Extract the [X, Y] coordinate from the center of the cell holding the provided text.  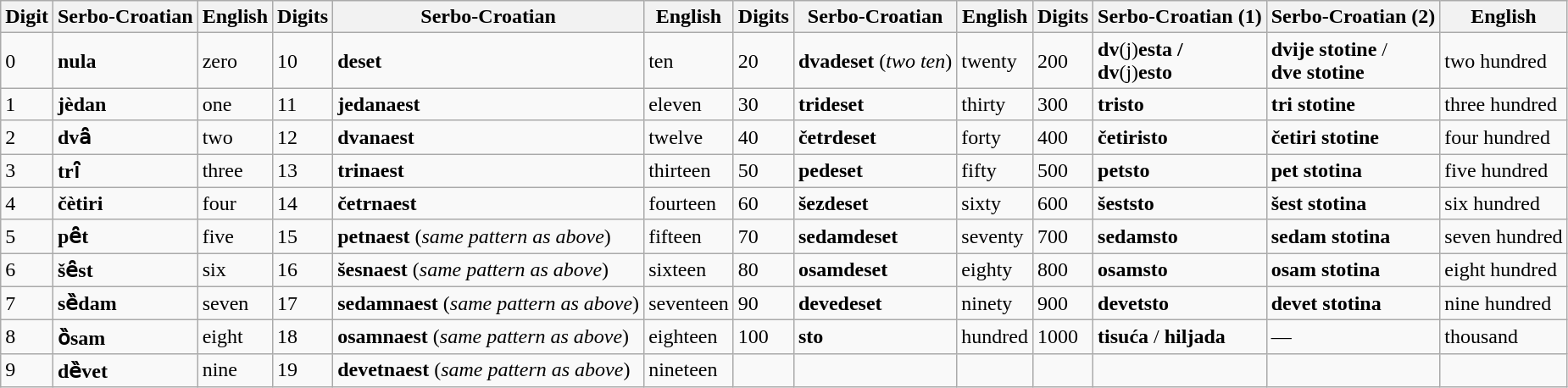
devet stotina [1353, 303]
four [235, 203]
six hundred [1504, 203]
trinaest [488, 171]
300 [1063, 104]
thirty [995, 104]
100 [763, 337]
šesnaest (same pattern as above) [488, 270]
20 [763, 61]
devetnaest (same pattern as above) [488, 370]
ȍsam [125, 337]
five hundred [1504, 171]
9 [27, 370]
nula [125, 61]
eight hundred [1504, 270]
dvȃ [125, 137]
pedeset [875, 171]
seven hundred [1504, 236]
dvanaest [488, 137]
900 [1063, 303]
8 [27, 337]
sedam stotina [1353, 236]
trȋ [125, 171]
60 [763, 203]
seventy [995, 236]
devedeset [875, 303]
12 [303, 137]
two hundred [1504, 61]
1000 [1063, 337]
četrnaest [488, 203]
čètiri [125, 203]
two [235, 137]
eighty [995, 270]
deset [488, 61]
1 [27, 104]
eleven [689, 104]
petnaest (same pattern as above) [488, 236]
four hundred [1504, 137]
three [235, 171]
4 [27, 203]
six [235, 270]
Serbo-Croatian (1) [1180, 17]
osamnaest (same pattern as above) [488, 337]
600 [1063, 203]
200 [1063, 61]
11 [303, 104]
četrdeset [875, 137]
osam stotina [1353, 270]
ninety [995, 303]
Serbo-Croatian (2) [1353, 17]
nineteen [689, 370]
3 [27, 171]
tri stotine [1353, 104]
tristo [1180, 104]
sedamsto [1180, 236]
sedamnaest (same pattern as above) [488, 303]
sixty [995, 203]
jèdan [125, 104]
zero [235, 61]
seventeen [689, 303]
sixteen [689, 270]
fourteen [689, 203]
thousand [1504, 337]
6 [27, 270]
2 [27, 137]
jedanaest [488, 104]
šȇst [125, 270]
dȅvet [125, 370]
twelve [689, 137]
10 [303, 61]
40 [763, 137]
fifty [995, 171]
fifteen [689, 236]
Digit [27, 17]
15 [303, 236]
tisuća / hiljada [1180, 337]
trideset [875, 104]
30 [763, 104]
five [235, 236]
eight [235, 337]
osamdeset [875, 270]
17 [303, 303]
sȅdam [125, 303]
pȇt [125, 236]
seven [235, 303]
16 [303, 270]
petsto [1180, 171]
četiri stotine [1353, 137]
dvije stotine / dve stotine [1353, 61]
three hundred [1504, 104]
0 [27, 61]
7 [27, 303]
šeststo [1180, 203]
hundred [995, 337]
šezdeset [875, 203]
19 [303, 370]
dv(j)esta / dv(j)esto [1180, 61]
forty [995, 137]
četiristo [1180, 137]
— [1353, 337]
devetsto [1180, 303]
800 [1063, 270]
eighteen [689, 337]
700 [1063, 236]
sedamdeset [875, 236]
18 [303, 337]
13 [303, 171]
14 [303, 203]
thirteen [689, 171]
80 [763, 270]
50 [763, 171]
ten [689, 61]
70 [763, 236]
dvadeset (two ten) [875, 61]
sto [875, 337]
šest stotina [1353, 203]
5 [27, 236]
500 [1063, 171]
osamsto [1180, 270]
pet stotina [1353, 171]
nine [235, 370]
one [235, 104]
90 [763, 303]
nine hundred [1504, 303]
400 [1063, 137]
twenty [995, 61]
